Search for the cell housing the specified text and yield its (X, Y) center coordinate. 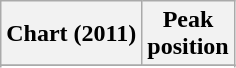
Peakposition (188, 34)
Chart (2011) (72, 34)
